Scan for the cell matching the given text and deliver its [X, Y] coordinate at center. 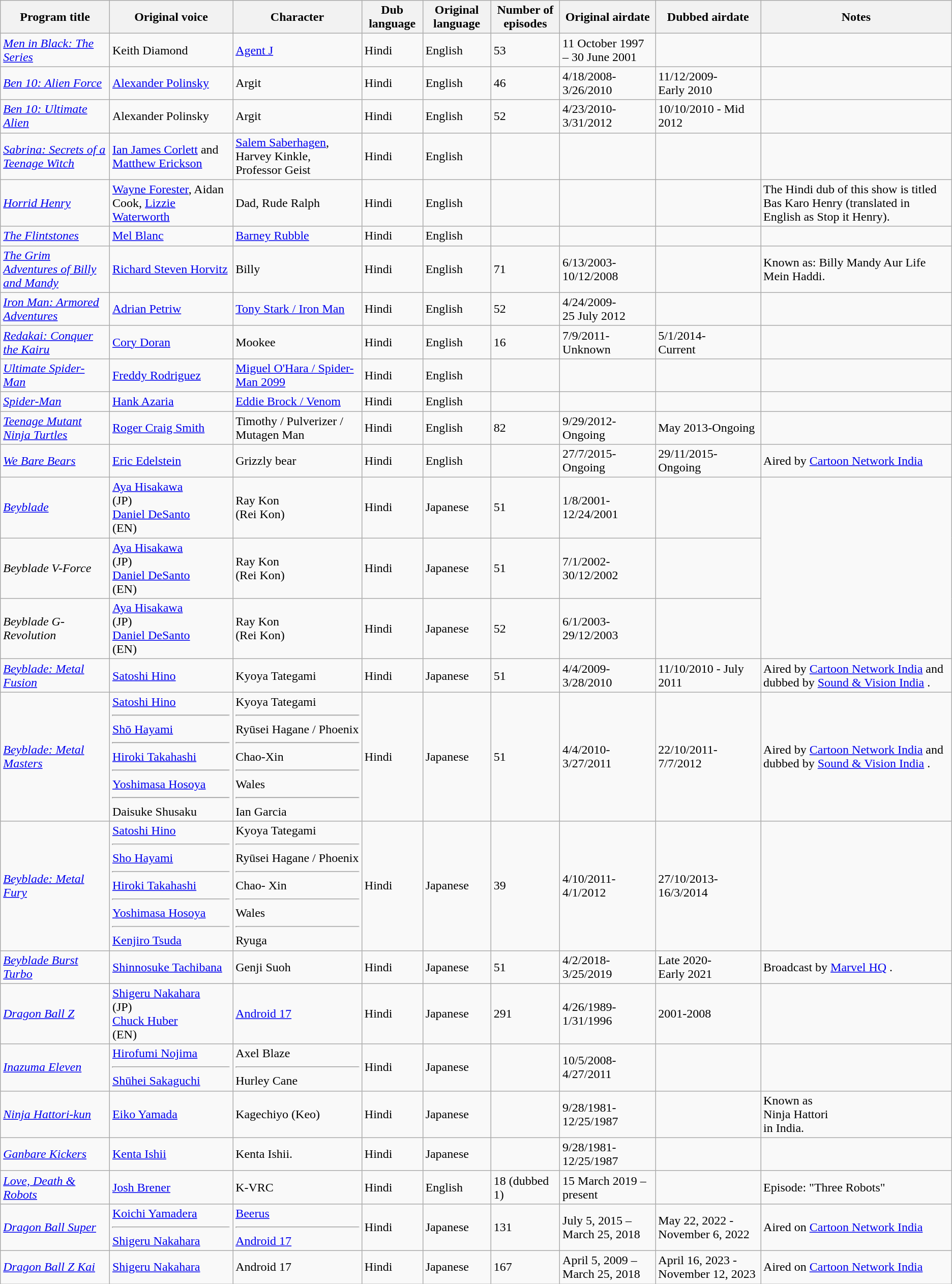
11/12/2009-Early 2010 [708, 83]
Dragon Ball Z Kai [55, 1267]
53 [525, 50]
11/10/2010 - July 2011 [708, 675]
4/10/2011-4/1/2012 [608, 886]
Tony Stark / Iron Man [297, 309]
Richard Steven Horvitz [171, 269]
Eiko Yamada [171, 1114]
Satoshi Hino [171, 675]
Hank Azaria [171, 401]
Barney Rubble [297, 236]
4/2/2018- 3/25/2019 [608, 967]
4/24/2009-25 July 2012 [608, 309]
Original airdate [608, 17]
82 [525, 427]
10/5/2008-4/27/2011 [608, 1067]
Notes [856, 17]
71 [525, 269]
Beyblade V-Force [55, 569]
29/11/2015- Ongoing [708, 461]
Kenta Ishii. [297, 1154]
10/10/2010 - Mid 2012 [708, 116]
Beyblade Burst Turbo [55, 967]
9/29/2012-Ongoing [608, 427]
5/1/2014-Current [708, 342]
April 5, 2009 – March 25, 2018 [608, 1267]
Iron Man: Armored Adventures [55, 309]
Genji Suoh [297, 967]
Number of episodes [525, 17]
Dragon Ball Z [55, 1014]
Shigeru Nakahara [171, 1267]
Eric Edelstein [171, 461]
Broadcast by Marvel HQ . [856, 967]
15 March 2019 – present [608, 1187]
167 [525, 1267]
Dad, Rude Ralph [297, 203]
May 2013-Ongoing [708, 427]
The Hindi dub of this show is titled Bas Karo Henry (translated in English as Stop it Henry). [856, 203]
Roger Craig Smith [171, 427]
Satoshi Hino Shō Hayami Hiroki Takahashi Yoshimasa Hosoya Daisuke Shusaku [171, 757]
The Grim Adventures of Billy and Mandy [55, 269]
Known asNinja Hattori in India. [856, 1114]
Redakai: Conquer the Kairu [55, 342]
We Bare Bears [55, 461]
Men in Black: The Series [55, 50]
Original language [457, 17]
Aired by Cartoon Network India [856, 461]
Dubbed airdate [708, 17]
Dragon Ball Super [55, 1227]
16 [525, 342]
6/1/2003- 29/12/2003 [608, 629]
Kyoya Tategami Ryūsei Hagane / Phoenix Chao-Xin Wales Ian Garcia [297, 757]
Timothy / Pulverizer / Mutagen Man [297, 427]
Keith Diamond [171, 50]
Shinnosuke Tachibana [171, 967]
22/10/2011- 7/7/2012 [708, 757]
The Flintstones [55, 236]
Ben 10: Ultimate Alien [55, 116]
Axel Blaze Hurley Cane [297, 1067]
Satoshi Hino Sho Hayami Hiroki Takahashi Yoshimasa Hosoya Kenjiro Tsuda [171, 886]
July 5, 2015 – March 25, 2018 [608, 1227]
Ben 10: Alien Force [55, 83]
Beyblade: Metal Fusion [55, 675]
Billy [297, 269]
Dub language [392, 17]
Ninja Hattori-kun [55, 1114]
Horrid Henry [55, 203]
Miguel O'Hara / Spider-Man 2099 [297, 375]
Inazuma Eleven [55, 1067]
May 22, 2022 - November 6, 2022 [708, 1227]
Kenta Ishii [171, 1154]
7/1/2002-30/12/2002 [608, 569]
Beyblade: Metal Fury [55, 886]
Love, Death & Robots [55, 1187]
Kagechiyo (Keo) [297, 1114]
2001-2008 [708, 1014]
46 [525, 83]
4/23/2010-3/31/2012 [608, 116]
1/8/2001-12/24/2001 [608, 507]
April 16, 2023 - November 12, 2023 [708, 1267]
Hirofumi Nojima Shūhei Sakaguchi [171, 1067]
Kyoya Tategami Ryūsei Hagane / Phoenix Chao- Xin Wales Ryuga [297, 886]
Adrian Petriw [171, 309]
Salem Saberhagen, Harvey Kinkle, Professor Geist [297, 156]
BeerusAndroid 17 [297, 1227]
Program title [55, 17]
Grizzly bear [297, 461]
Kyoya Tategami [297, 675]
7/9/2011-Unknown [608, 342]
Beyblade [55, 507]
Late 2020- Early 2021 [708, 967]
11 October 1997 – 30 June 2001 [608, 50]
Koichi YamaderaShigeru Nakahara [171, 1227]
Wayne Forester, Aidan Cook, Lizzie Waterworth [171, 203]
Ian James Corlett and Matthew Erickson [171, 156]
4/26/1989-1/31/1996 [608, 1014]
Beyblade G-Revolution [55, 629]
Beyblade: Metal Masters [55, 757]
18 (dubbed 1) [525, 1187]
Eddie Brock / Venom [297, 401]
Teenage Mutant Ninja Turtles [55, 427]
Character [297, 17]
Ganbare Kickers [55, 1154]
4/4/2010-3/27/2011 [608, 757]
Ultimate Spider-Man [55, 375]
K-VRC [297, 1187]
291 [525, 1014]
Agent J [297, 50]
Known as: Billy Mandy Aur Life Mein Haddi. [856, 269]
4/18/2008-3/26/2010 [608, 83]
Josh Brener [171, 1187]
Cory Doran [171, 342]
Sabrina: Secrets of a Teenage Witch [55, 156]
4/4/2009-3/28/2010 [608, 675]
39 [525, 886]
Mel Blanc [171, 236]
Episode: "Three Robots" [856, 1187]
Spider-Man [55, 401]
27/10/2013- 16/3/2014 [708, 886]
6/13/2003-10/12/2008 [608, 269]
27/7/2015-Ongoing [608, 461]
131 [525, 1227]
Shigeru Nakahara(JP)Chuck Huber(EN) [171, 1014]
Freddy Rodriguez [171, 375]
Original voice [171, 17]
Mookee [297, 342]
